For the text-containing cell, return its midpoint in (x, y) coordinate format. 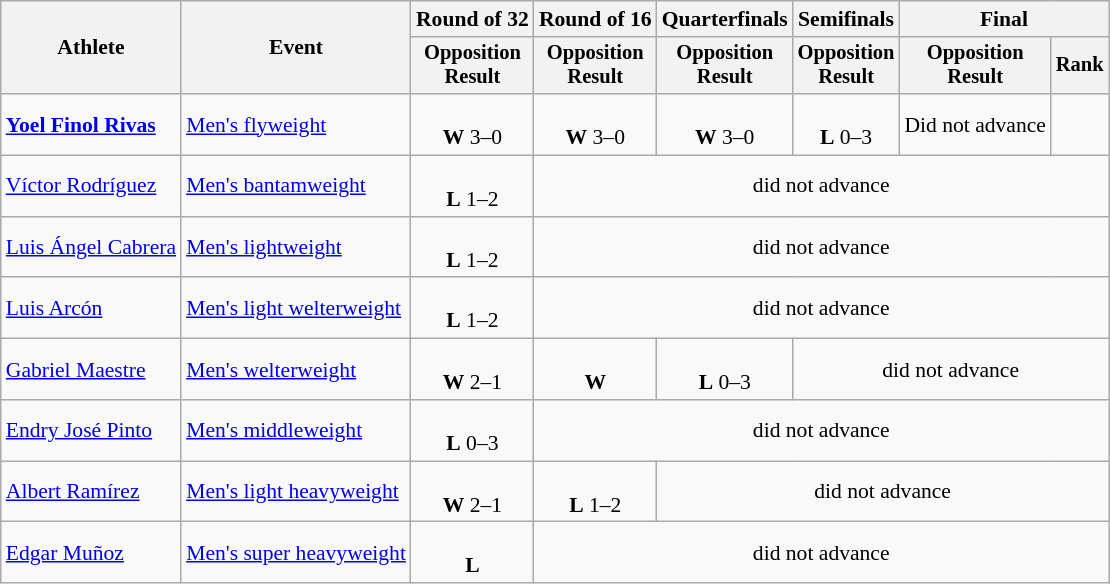
Yoel Finol Rivas (91, 124)
Event (296, 48)
Men's light heavyweight (296, 492)
Semifinals (846, 19)
Men's bantamweight (296, 186)
Final (1004, 19)
Round of 16 (596, 19)
Víctor Rodríguez (91, 186)
Endry José Pinto (91, 430)
Men's middleweight (296, 430)
Men's lightweight (296, 248)
Edgar Muñoz (91, 552)
Gabriel Maestre (91, 370)
Albert Ramírez (91, 492)
W (596, 370)
Luis Arcón (91, 308)
L (472, 552)
Men's light welterweight (296, 308)
Men's flyweight (296, 124)
Round of 32 (472, 19)
Rank (1080, 66)
Men's super heavyweight (296, 552)
Athlete (91, 48)
Men's welterweight (296, 370)
Quarterfinals (725, 19)
Luis Ángel Cabrera (91, 248)
Did not advance (975, 124)
